For the text-containing cell, return its midpoint in (X, Y) coordinate format. 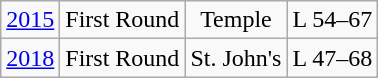
Temple (236, 20)
L 54–67 (332, 20)
St. John's (236, 58)
2015 (30, 20)
L 47–68 (332, 58)
2018 (30, 58)
